Pinpoint the cell where the given text exists, returning its (x, y) midpoint coordinate. 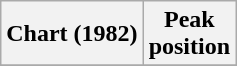
Peakposition (189, 34)
Chart (1982) (72, 34)
